Identify which cell holds the provided text, then report its [X, Y] central coordinate. 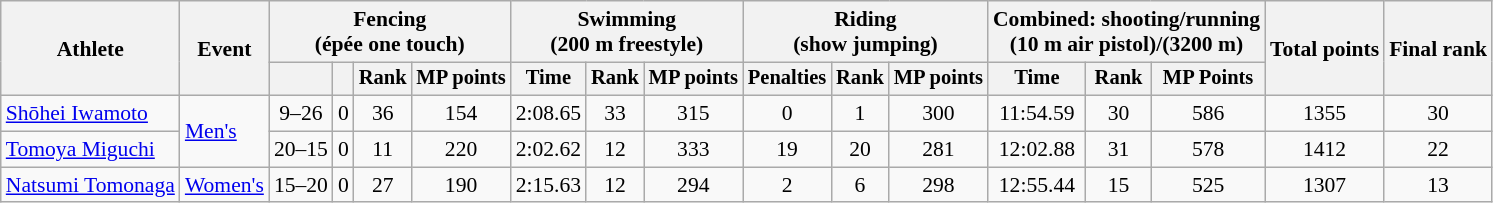
MP Points [1208, 79]
Combined: shooting/running(10 m air pistol)/(3200 m) [1126, 32]
12:55.44 [1037, 185]
Riding(show jumping) [866, 32]
Total points [1324, 48]
20 [860, 150]
1 [860, 114]
36 [383, 114]
281 [938, 150]
2:08.65 [548, 114]
11:54.59 [1037, 114]
Athlete [90, 48]
33 [615, 114]
Tomoya Miguchi [90, 150]
525 [1208, 185]
315 [694, 114]
11 [383, 150]
Natsumi Tomonaga [90, 185]
31 [1118, 150]
15 [1118, 185]
2:02.62 [548, 150]
578 [1208, 150]
22 [1438, 150]
300 [938, 114]
19 [787, 150]
220 [460, 150]
Shōhei Iwamoto [90, 114]
2 [787, 185]
Event [224, 48]
333 [694, 150]
586 [1208, 114]
298 [938, 185]
Penalties [787, 79]
13 [1438, 185]
6 [860, 185]
294 [694, 185]
9–26 [301, 114]
20–15 [301, 150]
Women's [224, 185]
27 [383, 185]
154 [460, 114]
15–20 [301, 185]
2:15.63 [548, 185]
Swimming(200 m freestyle) [627, 32]
Men's [224, 132]
Fencing(épée one touch) [390, 32]
1355 [1324, 114]
12:02.88 [1037, 150]
190 [460, 185]
1307 [1324, 185]
Final rank [1438, 48]
1412 [1324, 150]
